From the cell containing the given text, extract its center point as [X, Y] coordinate. 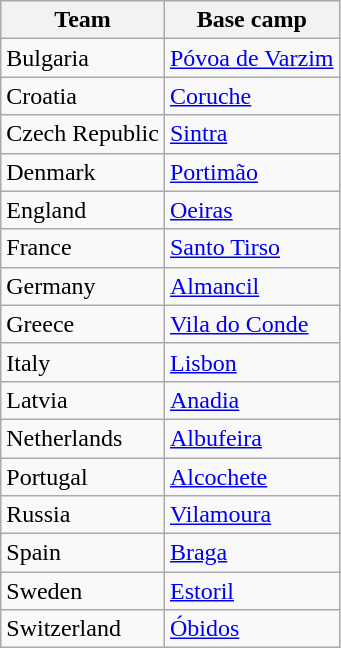
Croatia [83, 96]
Portugal [83, 477]
Greece [83, 324]
Base camp [252, 20]
Bulgaria [83, 58]
Coruche [252, 96]
Vila do Conde [252, 324]
Braga [252, 553]
Portimão [252, 172]
Santo Tirso [252, 248]
Italy [83, 362]
Alcochete [252, 477]
Óbidos [252, 629]
Lisbon [252, 362]
Sintra [252, 134]
Spain [83, 553]
Netherlands [83, 438]
Anadia [252, 400]
England [83, 210]
Latvia [83, 400]
Switzerland [83, 629]
Russia [83, 515]
Sweden [83, 591]
Estoril [252, 591]
Germany [83, 286]
Vilamoura [252, 515]
Póvoa de Varzim [252, 58]
Denmark [83, 172]
Czech Republic [83, 134]
Albufeira [252, 438]
Oeiras [252, 210]
Team [83, 20]
France [83, 248]
Almancil [252, 286]
